Search for the cell housing the specified text and yield its (X, Y) center coordinate. 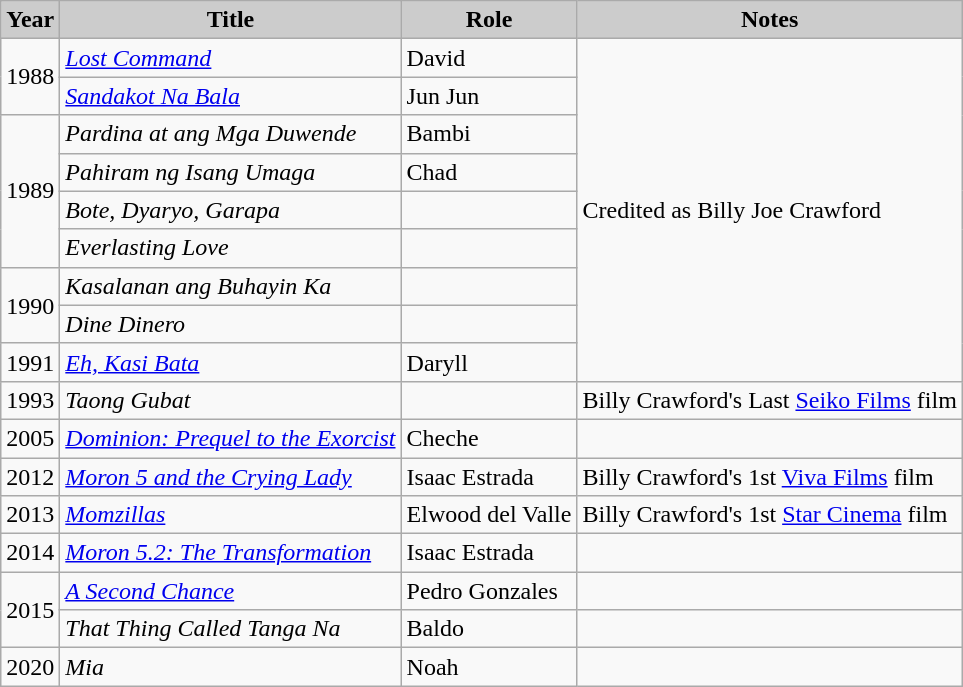
Notes (770, 20)
A Second Chance (230, 591)
Everlasting Love (230, 248)
Chad (489, 172)
Billy Crawford's 1st Star Cinema film (770, 515)
Year (30, 20)
Sandakot Na Bala (230, 96)
Lost Command (230, 58)
Bambi (489, 134)
Role (489, 20)
Credited as Billy Joe Crawford (770, 210)
Baldo (489, 629)
Pardina at ang Mga Duwende (230, 134)
2005 (30, 438)
Title (230, 20)
Cheche (489, 438)
Noah (489, 667)
Elwood del Valle (489, 515)
1990 (30, 305)
Dine Dinero (230, 324)
2015 (30, 610)
1989 (30, 191)
Dominion: Prequel to the Exorcist (230, 438)
Moron 5 and the Crying Lady (230, 477)
Billy Crawford's Last Seiko Films film (770, 400)
Daryll (489, 362)
Jun Jun (489, 96)
Kasalanan ang Buhayin Ka (230, 286)
Mia (230, 667)
Pedro Gonzales (489, 591)
That Thing Called Tanga Na (230, 629)
2013 (30, 515)
2012 (30, 477)
Taong Gubat (230, 400)
Pahiram ng Isang Umaga (230, 172)
1988 (30, 77)
Eh, Kasi Bata (230, 362)
Moron 5.2: The Transformation (230, 553)
1991 (30, 362)
Momzillas (230, 515)
Bote, Dyaryo, Garapa (230, 210)
1993 (30, 400)
Billy Crawford's 1st Viva Films film (770, 477)
2020 (30, 667)
David (489, 58)
2014 (30, 553)
